Capture the cell that displays the provided text and extract its [x, y] central coordinate. 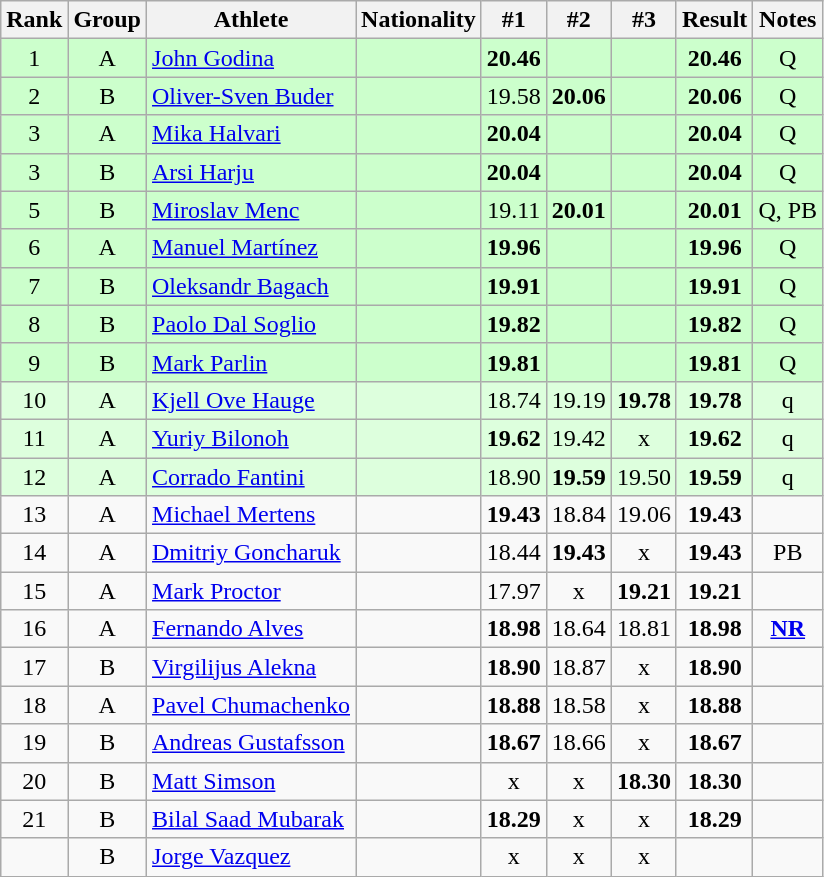
Corrado Fantini [252, 477]
20 [34, 781]
9 [34, 362]
#1 [514, 20]
Mark Proctor [252, 591]
11 [34, 438]
Virgilijus Alekna [252, 667]
Andreas Gustafsson [252, 743]
19 [34, 743]
18.64 [578, 629]
18.44 [514, 553]
17.97 [514, 591]
18.81 [644, 629]
Result [714, 20]
Arsi Harju [252, 172]
6 [34, 248]
Q, PB [788, 210]
18.87 [578, 667]
Michael Mertens [252, 515]
#2 [578, 20]
Group [108, 20]
Athlete [252, 20]
Paolo Dal Soglio [252, 324]
Jorge Vazquez [252, 857]
14 [34, 553]
PB [788, 553]
15 [34, 591]
18 [34, 705]
Miroslav Menc [252, 210]
17 [34, 667]
12 [34, 477]
Mark Parlin [252, 362]
19.06 [644, 515]
Pavel Chumachenko [252, 705]
Rank [34, 20]
2 [34, 96]
Bilal Saad Mubarak [252, 819]
Manuel Martínez [252, 248]
18.58 [578, 705]
18.84 [578, 515]
19.58 [514, 96]
Matt Simson [252, 781]
21 [34, 819]
18.66 [578, 743]
16 [34, 629]
Yuriy Bilonoh [252, 438]
Kjell Ove Hauge [252, 400]
10 [34, 400]
19.11 [514, 210]
Mika Halvari [252, 134]
5 [34, 210]
Dmitriy Goncharuk [252, 553]
19.50 [644, 477]
1 [34, 58]
NR [788, 629]
Oliver-Sven Buder [252, 96]
19.19 [578, 400]
Notes [788, 20]
19.42 [578, 438]
#3 [644, 20]
John Godina [252, 58]
8 [34, 324]
Nationality [419, 20]
Oleksandr Bagach [252, 286]
18.74 [514, 400]
7 [34, 286]
13 [34, 515]
Fernando Alves [252, 629]
